Detect which cell encompasses the target text, then output its (x, y) center coordinate. 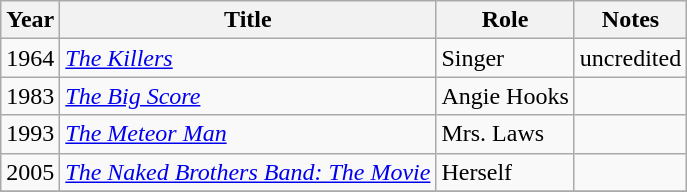
Angie Hooks (505, 96)
The Big Score (248, 96)
uncredited (630, 58)
The Meteor Man (248, 134)
Title (248, 20)
Mrs. Laws (505, 134)
2005 (30, 172)
Singer (505, 58)
1993 (30, 134)
1964 (30, 58)
The Naked Brothers Band: The Movie (248, 172)
Role (505, 20)
Notes (630, 20)
1983 (30, 96)
Herself (505, 172)
The Killers (248, 58)
Year (30, 20)
